Capture the cell that displays the provided text and extract its [x, y] central coordinate. 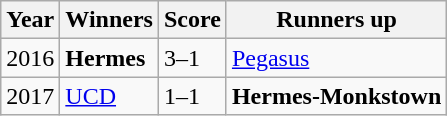
Hermes-Monkstown [336, 96]
Year [30, 20]
Pegasus [336, 58]
Winners [110, 20]
Hermes [110, 58]
2017 [30, 96]
1–1 [192, 96]
UCD [110, 96]
Runners up [336, 20]
Score [192, 20]
2016 [30, 58]
3–1 [192, 58]
